Provide the [X, Y] coordinate of the cell's center where the given text is located.  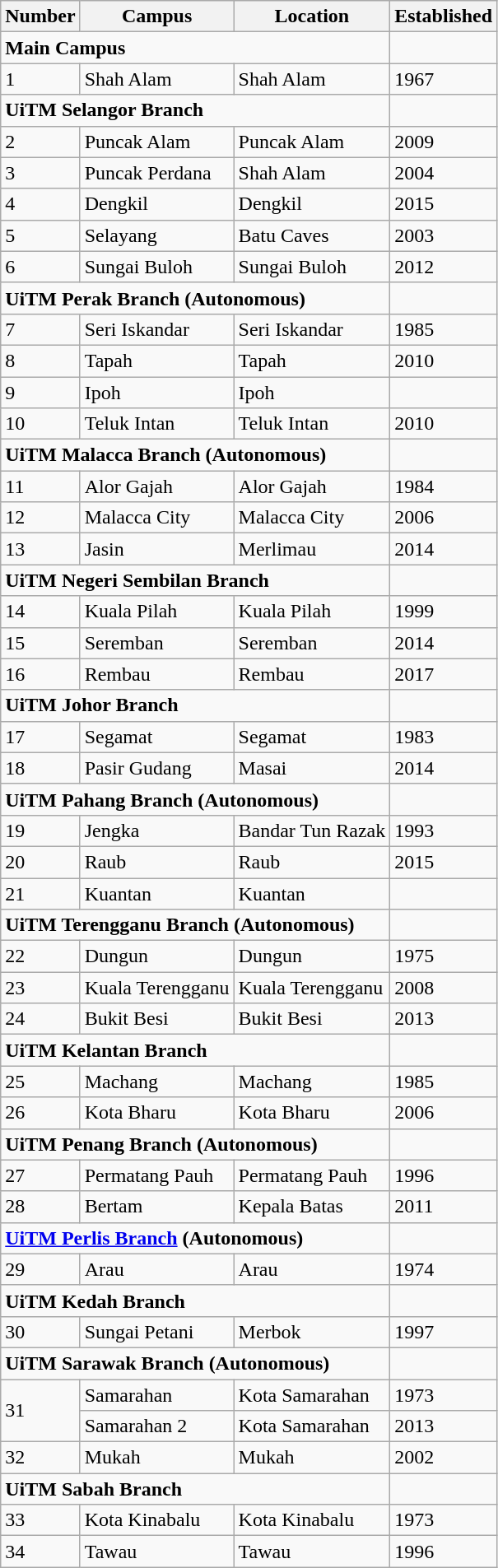
Bertam [156, 1207]
Sungai Petani [156, 1332]
23 [40, 988]
22 [40, 956]
Kepala Batas [312, 1207]
2009 [444, 142]
1983 [444, 737]
30 [40, 1332]
UiTM Kelantan Branch [196, 1050]
Samarahan [156, 1395]
2002 [444, 1458]
UiTM Selangor Branch [196, 110]
1974 [444, 1269]
Puncak Perdana [156, 173]
Main Campus [196, 48]
13 [40, 549]
UiTM Pahang Branch (Autonomous) [196, 799]
1967 [444, 79]
16 [40, 674]
Merbok [312, 1332]
14 [40, 612]
8 [40, 361]
31 [40, 1411]
2017 [444, 674]
34 [40, 1552]
1997 [444, 1332]
2003 [444, 235]
24 [40, 1019]
1999 [444, 612]
32 [40, 1458]
Pasir Gudang [156, 768]
5 [40, 235]
1975 [444, 956]
33 [40, 1520]
6 [40, 267]
3 [40, 173]
Location [312, 16]
UiTM Malacca Branch (Autonomous) [196, 455]
1984 [444, 486]
Batu Caves [312, 235]
10 [40, 424]
Bandar Tun Razak [312, 831]
19 [40, 831]
UiTM Sarawak Branch (Autonomous) [196, 1363]
UiTM Negeri Sembilan Branch [196, 580]
UiTM Penang Branch (Autonomous) [196, 1144]
28 [40, 1207]
Campus [156, 16]
Samarahan 2 [156, 1426]
Number [40, 16]
11 [40, 486]
Selayang [156, 235]
17 [40, 737]
4 [40, 204]
2012 [444, 267]
7 [40, 329]
2008 [444, 988]
Jasin [156, 549]
UiTM Perak Branch (Autonomous) [196, 298]
20 [40, 862]
UiTM Sabah Branch [196, 1489]
25 [40, 1082]
UiTM Perlis Branch (Autonomous) [196, 1238]
UiTM Johor Branch [196, 705]
UiTM Terengganu Branch (Autonomous) [196, 925]
29 [40, 1269]
1993 [444, 831]
2 [40, 142]
18 [40, 768]
26 [40, 1113]
15 [40, 643]
12 [40, 518]
Merlimau [312, 549]
Jengka [156, 831]
2004 [444, 173]
27 [40, 1175]
2011 [444, 1207]
21 [40, 893]
Established [444, 16]
UiTM Kedah Branch [196, 1300]
1 [40, 79]
9 [40, 393]
Masai [312, 768]
